For the text-containing cell, return its midpoint in (x, y) coordinate format. 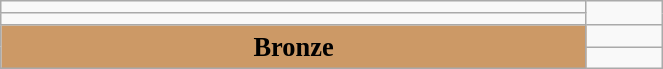
Bronze (294, 46)
